Capture the cell that displays the provided text and extract its (X, Y) central coordinate. 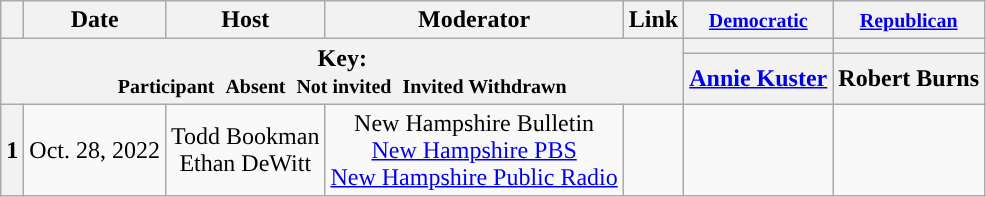
Robert Burns (909, 78)
1 (12, 150)
Annie Kuster (758, 78)
Oct. 28, 2022 (95, 150)
Date (95, 20)
Key: Participant Absent Not invited Invited Withdrawn (342, 72)
Moderator (474, 20)
Republican (909, 20)
Host (246, 20)
Democratic (758, 20)
New Hampshire BulletinNew Hampshire PBSNew Hampshire Public Radio (474, 150)
Todd BookmanEthan DeWitt (246, 150)
Link (653, 20)
